From the cell containing the given text, extract its center point as [X, Y] coordinate. 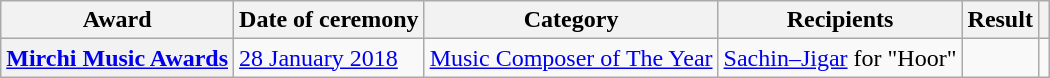
28 January 2018 [330, 58]
Recipients [840, 20]
Date of ceremony [330, 20]
Mirchi Music Awards [118, 58]
Category [571, 20]
Sachin–Jigar for "Hoor" [840, 58]
Award [118, 20]
Music Composer of The Year [571, 58]
Result [1000, 20]
